Output the (X, Y) coordinate of the center of the cell containing the given text.  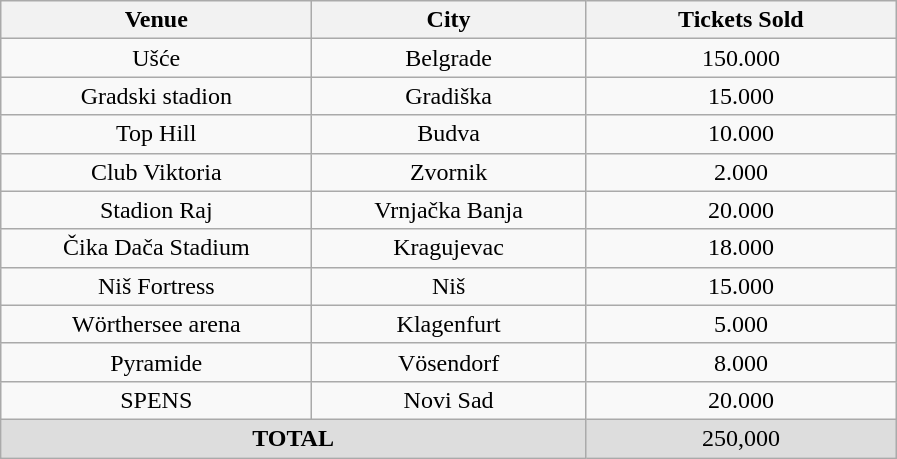
Niš Fortress (156, 286)
Ušće (156, 58)
Gradiška (449, 96)
Vrnjačka Banja (449, 210)
Zvornik (449, 172)
150.000 (740, 58)
Club Viktoria (156, 172)
5.000 (740, 324)
Gradski stadion (156, 96)
Pyramide (156, 362)
Kragujevac (449, 248)
250,000 (740, 438)
2.000 (740, 172)
Klagenfurt (449, 324)
Čika Dača Stadium (156, 248)
Wörthersee arena (156, 324)
City (449, 20)
TOTAL (294, 438)
Budva (449, 134)
Niš (449, 286)
10.000 (740, 134)
Belgrade (449, 58)
Stadion Raj (156, 210)
8.000 (740, 362)
Venue (156, 20)
18.000 (740, 248)
SPENS (156, 400)
Top Hill (156, 134)
Vösendorf (449, 362)
Novi Sad (449, 400)
Tickets Sold (740, 20)
